Return [x, y] of the center of cell containing provided text 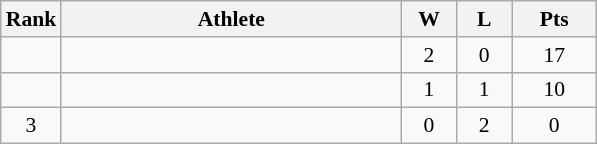
Athlete [231, 19]
3 [32, 126]
Pts [554, 19]
L [484, 19]
W [428, 19]
10 [554, 90]
17 [554, 55]
Rank [32, 19]
